Scan for the cell matching the given text and deliver its [x, y] coordinate at center. 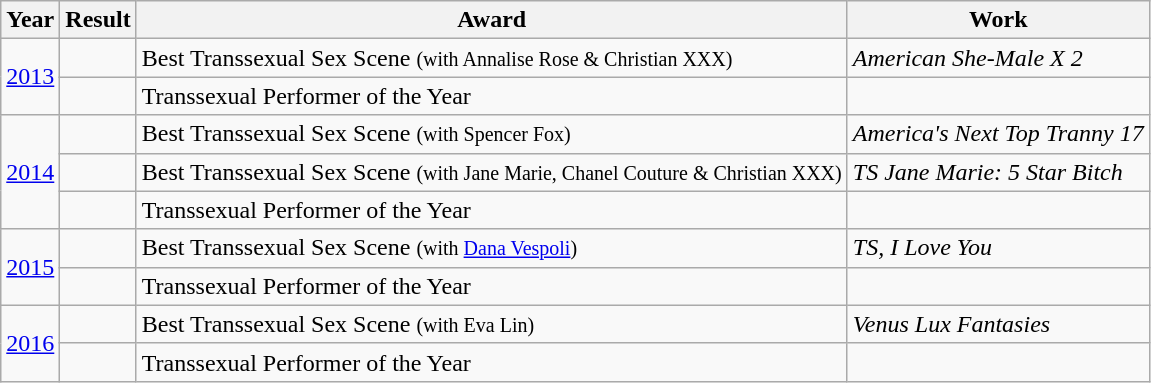
Year [30, 20]
2016 [30, 343]
TS, I Love You [998, 248]
Result [98, 20]
2013 [30, 77]
Best Transsexual Sex Scene (with Jane Marie, Chanel Couture & Christian XXX) [492, 172]
TS Jane Marie: 5 Star Bitch [998, 172]
American She-Male X 2 [998, 58]
Award [492, 20]
Best Transsexual Sex Scene (with Dana Vespoli) [492, 248]
Work [998, 20]
Venus Lux Fantasies [998, 324]
2014 [30, 172]
2015 [30, 267]
Best Transsexual Sex Scene (with Eva Lin) [492, 324]
America's Next Top Tranny 17 [998, 134]
Best Transsexual Sex Scene (with Annalise Rose & Christian XXX) [492, 58]
Best Transsexual Sex Scene (with Spencer Fox) [492, 134]
